Identify which cell holds the provided text, then report its [X, Y] central coordinate. 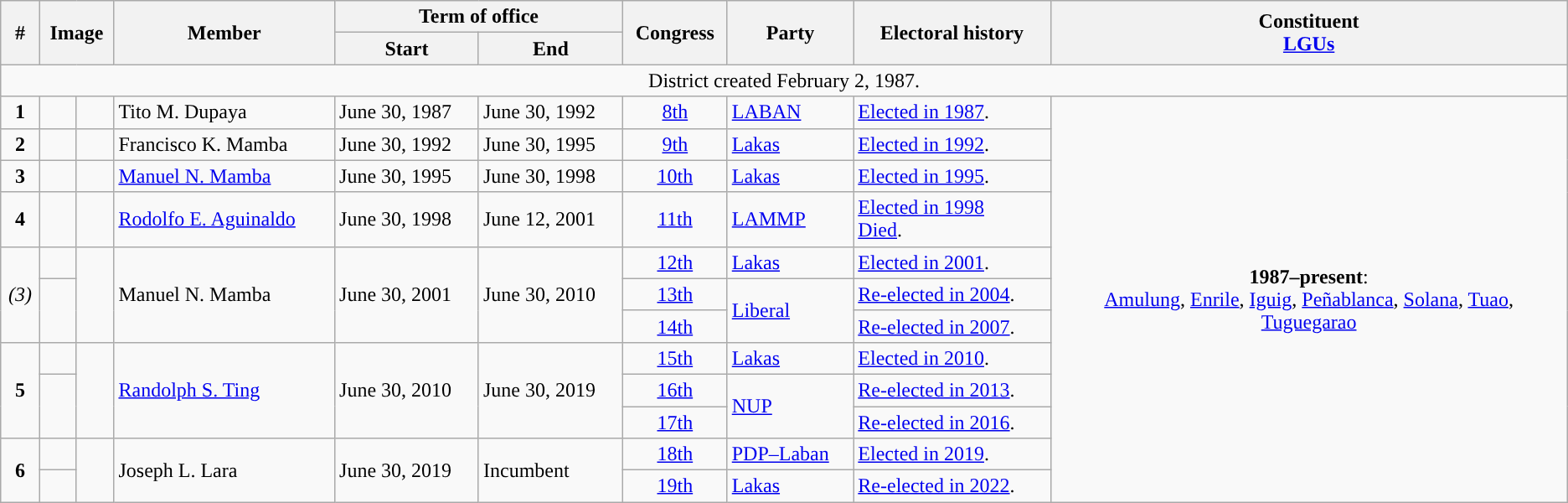
15th [675, 358]
Image [77, 33]
Tito M. Dupaya [224, 112]
Elected in 1987. [952, 112]
Party [791, 33]
1 [20, 112]
4 [20, 220]
Re-elected in 2016. [952, 422]
(3) [20, 294]
Re-elected in 2022. [952, 486]
Incumbent [550, 470]
Liberal [791, 310]
Elected in 1998Died. [952, 220]
Start [407, 49]
Re-elected in 2013. [952, 390]
Elected in 1995. [952, 176]
June 12, 2001 [550, 220]
Term of office [479, 17]
5 [20, 390]
June 30, 1987 [407, 112]
Re-elected in 2004. [952, 294]
PDP–Laban [791, 454]
Elected in 1992. [952, 144]
12th [675, 262]
NUP [791, 406]
Randolph S. Ting [224, 390]
2 [20, 144]
Elected in 2019. [952, 454]
Electoral history [952, 33]
Elected in 2010. [952, 358]
10th [675, 176]
3 [20, 176]
1987–present:Amulung, Enrile, Iguig, Peñablanca, Solana, Tuao, Tuguegarao [1308, 299]
19th [675, 486]
Member [224, 33]
14th [675, 326]
ConstituentLGUs [1308, 33]
Re-elected in 2007. [952, 326]
Francisco K. Mamba [224, 144]
9th [675, 144]
LABAN [791, 112]
Joseph L. Lara [224, 470]
Rodolfo E. Aguinaldo [224, 220]
June 30, 2001 [407, 294]
11th [675, 220]
8th [675, 112]
Elected in 2001. [952, 262]
6 [20, 470]
End [550, 49]
# [20, 33]
13th [675, 294]
Congress [675, 33]
District created February 2, 1987. [784, 80]
16th [675, 390]
18th [675, 454]
17th [675, 422]
LAMMP [791, 220]
